Search for the cell housing the specified text and yield its (X, Y) center coordinate. 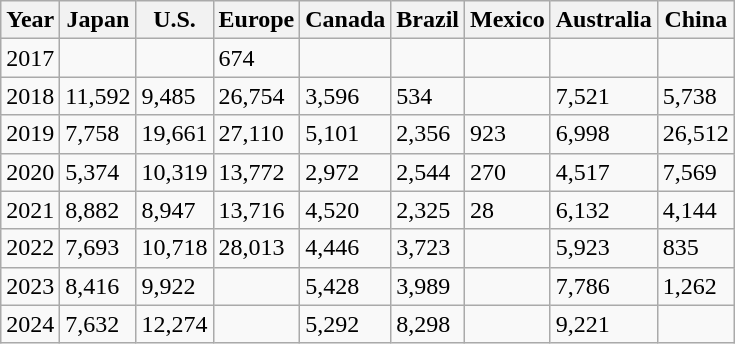
10,319 (174, 172)
5,738 (696, 96)
3,596 (346, 96)
2020 (30, 172)
4,144 (696, 210)
7,693 (98, 248)
9,221 (604, 324)
3,989 (428, 286)
28 (508, 210)
Year (30, 20)
3,723 (428, 248)
26,754 (256, 96)
7,632 (98, 324)
2018 (30, 96)
6,132 (604, 210)
534 (428, 96)
4,446 (346, 248)
8,882 (98, 210)
Canada (346, 20)
Australia (604, 20)
26,512 (696, 134)
28,013 (256, 248)
9,485 (174, 96)
Brazil (428, 20)
2,325 (428, 210)
2024 (30, 324)
10,718 (174, 248)
2,544 (428, 172)
4,520 (346, 210)
2021 (30, 210)
2017 (30, 58)
2,356 (428, 134)
5,428 (346, 286)
Japan (98, 20)
1,262 (696, 286)
8,416 (98, 286)
13,716 (256, 210)
2023 (30, 286)
7,569 (696, 172)
7,786 (604, 286)
270 (508, 172)
6,998 (604, 134)
2,972 (346, 172)
8,947 (174, 210)
Mexico (508, 20)
China (696, 20)
835 (696, 248)
27,110 (256, 134)
5,374 (98, 172)
2019 (30, 134)
12,274 (174, 324)
5,101 (346, 134)
5,923 (604, 248)
4,517 (604, 172)
U.S. (174, 20)
19,661 (174, 134)
2022 (30, 248)
7,758 (98, 134)
11,592 (98, 96)
13,772 (256, 172)
8,298 (428, 324)
7,521 (604, 96)
923 (508, 134)
Europe (256, 20)
674 (256, 58)
9,922 (174, 286)
5,292 (346, 324)
